Output the (x, y) coordinate of the center of the cell containing the given text.  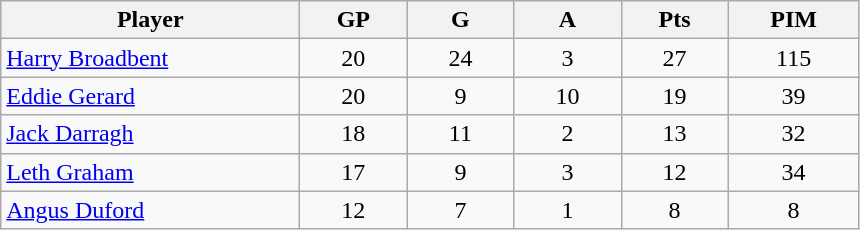
11 (460, 134)
Player (150, 20)
G (460, 20)
115 (794, 58)
18 (354, 134)
27 (674, 58)
17 (354, 172)
Eddie Gerard (150, 96)
PIM (794, 20)
2 (568, 134)
32 (794, 134)
10 (568, 96)
Pts (674, 20)
1 (568, 210)
Jack Darragh (150, 134)
A (568, 20)
GP (354, 20)
39 (794, 96)
13 (674, 134)
Angus Duford (150, 210)
Harry Broadbent (150, 58)
34 (794, 172)
7 (460, 210)
24 (460, 58)
19 (674, 96)
Leth Graham (150, 172)
